Find where the given text appears and provide that cell's center as [X, Y] coordinate. 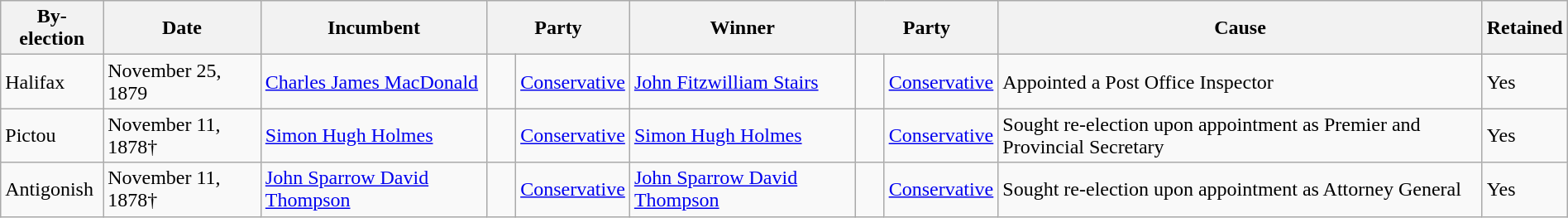
By-election [52, 28]
Sought re-election upon appointment as Attorney General [1241, 189]
Cause [1241, 28]
Winner [743, 28]
Halifax [52, 81]
Retained [1525, 28]
Incumbent [374, 28]
November 25, 1879 [182, 81]
Date [182, 28]
Charles James MacDonald [374, 81]
Sought re-election upon appointment as Premier and Provincial Secretary [1241, 136]
Antigonish [52, 189]
Pictou [52, 136]
Appointed a Post Office Inspector [1241, 81]
John Fitzwilliam Stairs [743, 81]
